Return [X, Y] of the center of cell containing provided text 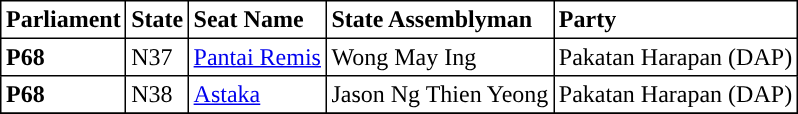
State [157, 20]
Party [676, 20]
N37 [157, 57]
Astaka [257, 95]
Wong May Ing [440, 57]
Seat Name [257, 20]
Jason Ng Thien Yeong [440, 95]
Parliament [64, 20]
Pantai Remis [257, 57]
State Assemblyman [440, 20]
N38 [157, 95]
